Identify which cell holds the provided text, then report its [x, y] central coordinate. 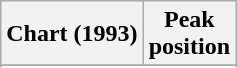
Peakposition [189, 34]
Chart (1993) [72, 34]
